Detect which cell encompasses the target text, then output its [X, Y] center coordinate. 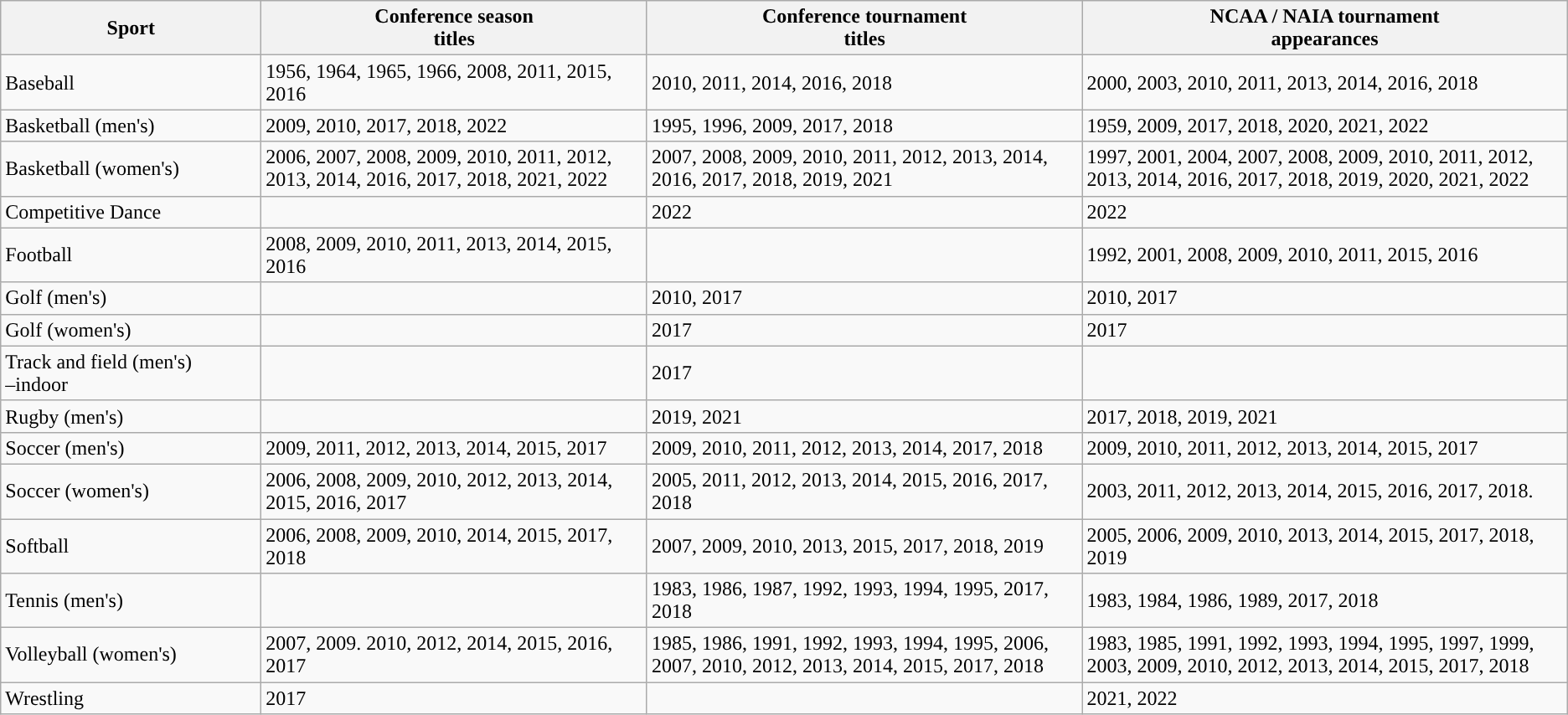
Football [131, 255]
2003, 2011, 2012, 2013, 2014, 2015, 2016, 2017, 2018. [1325, 491]
Golf (men's) [131, 298]
2009, 2010, 2011, 2012, 2013, 2014, 2017, 2018 [864, 448]
2009, 2010, 2011, 2012, 2013, 2014, 2015, 2017 [1325, 448]
1997, 2001, 2004, 2007, 2008, 2009, 2010, 2011, 2012, 2013, 2014, 2016, 2017, 2018, 2019, 2020, 2021, 2022 [1325, 169]
2005, 2011, 2012, 2013, 2014, 2015, 2016, 2017, 2018 [864, 491]
2007, 2009, 2010, 2013, 2015, 2017, 2018, 2019 [864, 546]
Competitive Dance [131, 212]
1995, 1996, 2009, 2017, 2018 [864, 126]
NCAA / NAIA tournament appearances [1325, 28]
2010, 2011, 2014, 2016, 2018 [864, 82]
2000, 2003, 2010, 2011, 2013, 2014, 2016, 2018 [1325, 82]
2006, 2008, 2009, 2010, 2014, 2015, 2017, 2018 [454, 546]
Baseball [131, 82]
Conference tournament titles [864, 28]
2009, 2011, 2012, 2013, 2014, 2015, 2017 [454, 448]
Soccer (women's) [131, 491]
1983, 1986, 1987, 1992, 1993, 1994, 1995, 2017, 2018 [864, 601]
Tennis (men's) [131, 601]
2009, 2010, 2017, 2018, 2022 [454, 126]
1959, 2009, 2017, 2018, 2020, 2021, 2022 [1325, 126]
1983, 1985, 1991, 1992, 1993, 1994, 1995, 1997, 1999, 2003, 2009, 2010, 2012, 2013, 2014, 2015, 2017, 2018 [1325, 655]
Golf (women's) [131, 330]
Soccer (men's) [131, 448]
1956, 1964, 1965, 1966, 2008, 2011, 2015, 2016 [454, 82]
2005, 2006, 2009, 2010, 2013, 2014, 2015, 2017, 2018, 2019 [1325, 546]
Basketball (men's) [131, 126]
1983, 1984, 1986, 1989, 2017, 2018 [1325, 601]
2006, 2008, 2009, 2010, 2012, 2013, 2014, 2015, 2016, 2017 [454, 491]
2006, 2007, 2008, 2009, 2010, 2011, 2012, 2013, 2014, 2016, 2017, 2018, 2021, 2022 [454, 169]
2019, 2021 [864, 416]
2008, 2009, 2010, 2011, 2013, 2014, 2015, 2016 [454, 255]
2017, 2018, 2019, 2021 [1325, 416]
2007, 2009. 2010, 2012, 2014, 2015, 2016, 2017 [454, 655]
1985, 1986, 1991, 1992, 1993, 1994, 1995, 2006, 2007, 2010, 2012, 2013, 2014, 2015, 2017, 2018 [864, 655]
2021, 2022 [1325, 698]
Track and field (men's) –indoor [131, 373]
Rugby (men's) [131, 416]
1992, 2001, 2008, 2009, 2010, 2011, 2015, 2016 [1325, 255]
Conference seasontitles [454, 28]
Volleyball (women's) [131, 655]
Softball [131, 546]
Sport [131, 28]
2007, 2008, 2009, 2010, 2011, 2012, 2013, 2014, 2016, 2017, 2018, 2019, 2021 [864, 169]
Basketball (women's) [131, 169]
Wrestling [131, 698]
